Pinpoint the cell where the given text exists, returning its (x, y) midpoint coordinate. 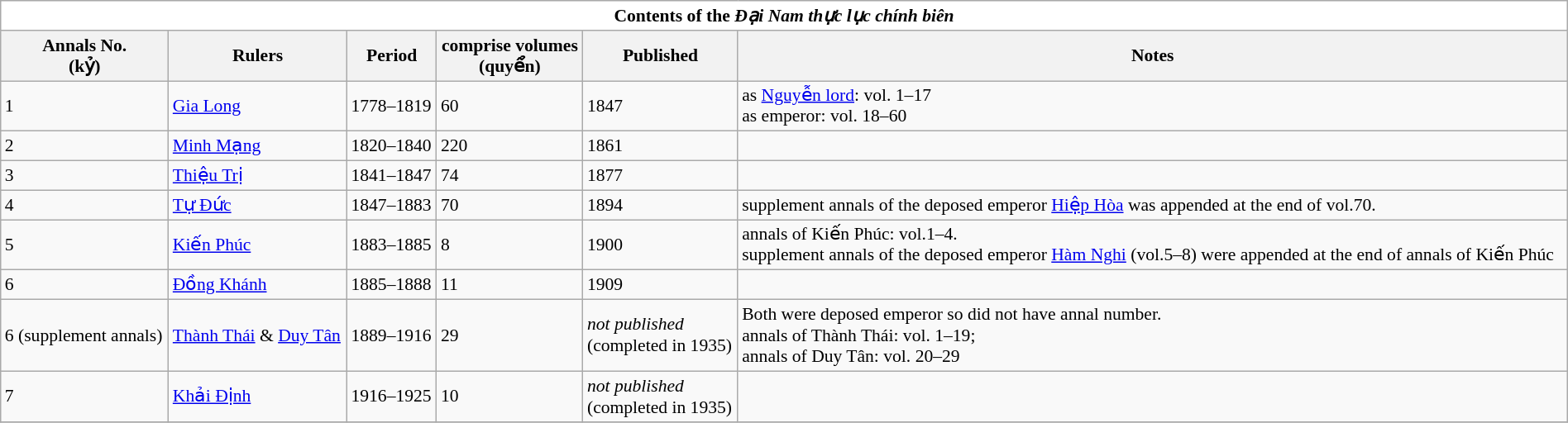
220 (509, 146)
annals of Kiến Phúc: vol.1–4.supplement annals of the deposed emperor Hàm Nghi (vol.5–8) were appended at the end of annals of Kiến Phúc (1153, 245)
Thiệu Trị (258, 175)
Khải Định (258, 397)
comprise volumes(quyển) (509, 55)
6 (supplement annals) (84, 335)
Annals No.(kỷ) (84, 55)
1916–1925 (391, 397)
1900 (660, 245)
1 (84, 106)
Kiến Phúc (258, 245)
1909 (660, 285)
Both were deposed emperor so did not have annal number.annals of Thành Thái: vol. 1–19;annals of Duy Tân: vol. 20–29 (1153, 335)
10 (509, 397)
70 (509, 205)
Gia Long (258, 106)
5 (84, 245)
Period (391, 55)
1877 (660, 175)
Rulers (258, 55)
1847–1883 (391, 205)
Đồng Khánh (258, 285)
7 (84, 397)
11 (509, 285)
Notes (1153, 55)
60 (509, 106)
supplement annals of the deposed emperor Hiệp Hòa was appended at the end of vol.70. (1153, 205)
1889–1916 (391, 335)
Thành Thái & Duy Tân (258, 335)
1841–1847 (391, 175)
1894 (660, 205)
8 (509, 245)
1820–1840 (391, 146)
1778–1819 (391, 106)
1883–1885 (391, 245)
Contents of the Đại Nam thực lục chính biên (784, 16)
Minh Mạng (258, 146)
1861 (660, 146)
as Nguyễn lord: vol. 1–17as emperor: vol. 18–60 (1153, 106)
29 (509, 335)
Published (660, 55)
74 (509, 175)
4 (84, 205)
1847 (660, 106)
1885–1888 (391, 285)
2 (84, 146)
3 (84, 175)
Tự Đức (258, 205)
6 (84, 285)
